Search for the cell housing the specified text and yield its (x, y) center coordinate. 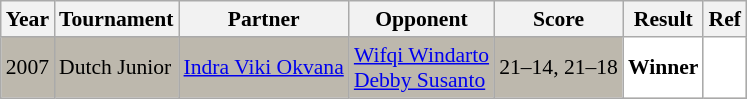
Wifqi Windarto Debby Susanto (422, 68)
Indra Viki Okvana (264, 68)
Winner (664, 68)
21–14, 21–18 (558, 68)
Ref (724, 19)
Year (28, 19)
Dutch Junior (116, 68)
Tournament (116, 19)
Opponent (422, 19)
Score (558, 19)
2007 (28, 68)
Partner (264, 19)
Result (664, 19)
